Pinpoint the cell where the given text exists, returning its (X, Y) midpoint coordinate. 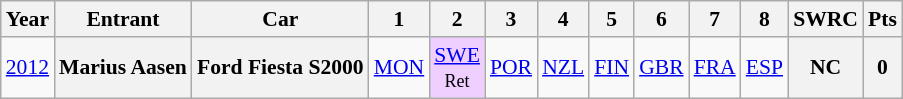
POR (511, 68)
2 (457, 19)
4 (563, 19)
Entrant (123, 19)
Ford Fiesta S2000 (280, 68)
3 (511, 19)
MON (400, 68)
5 (612, 19)
SWERet (457, 68)
1 (400, 19)
Car (280, 19)
0 (882, 68)
Year (28, 19)
FRA (715, 68)
ESP (764, 68)
2012 (28, 68)
FIN (612, 68)
8 (764, 19)
7 (715, 19)
6 (662, 19)
NC (826, 68)
Pts (882, 19)
Marius Aasen (123, 68)
SWRC (826, 19)
NZL (563, 68)
GBR (662, 68)
